Find where the given text appears and provide that cell's center as [x, y] coordinate. 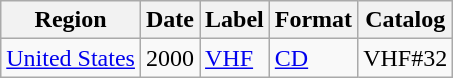
VHF [235, 58]
United States [71, 58]
CD [313, 58]
2000 [170, 58]
Catalog [406, 20]
VHF#32 [406, 58]
Date [170, 20]
Region [71, 20]
Format [313, 20]
Label [235, 20]
